Provide the [x, y] coordinate of the cell's center where the given text is located.  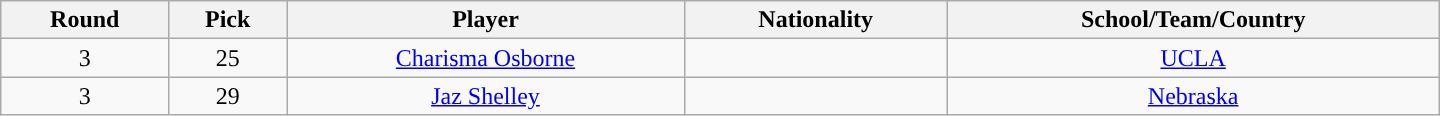
Player [486, 20]
29 [228, 96]
Charisma Osborne [486, 58]
Nebraska [1193, 96]
Pick [228, 20]
Round [85, 20]
Nationality [816, 20]
School/Team/Country [1193, 20]
Jaz Shelley [486, 96]
UCLA [1193, 58]
25 [228, 58]
